Return the [x, y] coordinate for the center point of the cell that contains the specified text.  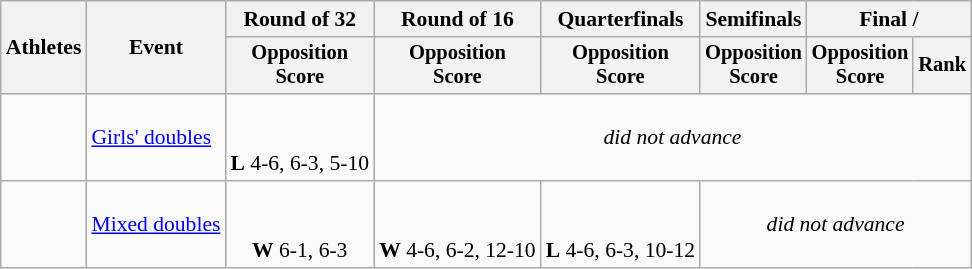
Semifinals [754, 19]
L 4-6, 6-3, 10-12 [620, 224]
W 4-6, 6-2, 12-10 [458, 224]
Mixed doubles [156, 224]
Event [156, 48]
Round of 16 [458, 19]
Girls' doubles [156, 138]
Quarterfinals [620, 19]
W 6-1, 6-3 [300, 224]
Rank [942, 66]
Athletes [44, 48]
Final / [889, 19]
L 4-6, 6-3, 5-10 [300, 138]
Round of 32 [300, 19]
